Provide the [X, Y] coordinate of the cell's center where the given text is located.  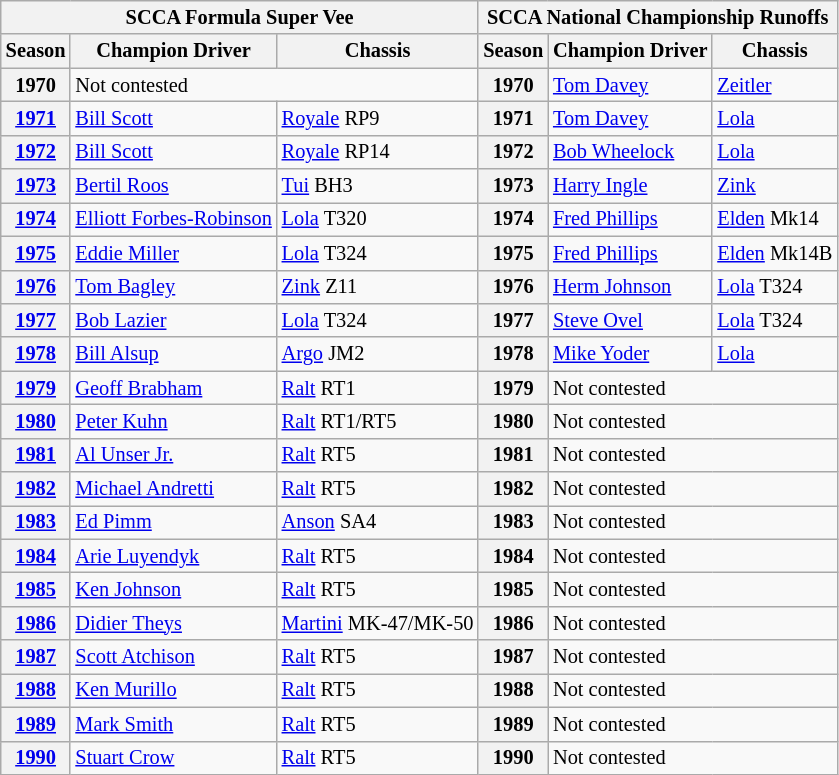
Scott Atchison [173, 657]
Eddie Miller [173, 253]
Anson SA4 [378, 522]
Lola T320 [378, 219]
Bertil Roos [173, 186]
Bill Alsup [173, 354]
Harry Ingle [630, 186]
Arie Luyendyk [173, 556]
Argo JM2 [378, 354]
Ken Johnson [173, 589]
Ed Pimm [173, 522]
Tui BH3 [378, 186]
Zink [774, 186]
Peter Kuhn [173, 421]
Tom Bagley [173, 287]
Elden Mk14 [774, 219]
Zeitler [774, 85]
Al Unser Jr. [173, 455]
Mike Yoder [630, 354]
Zink Z11 [378, 287]
Elliott Forbes-Robinson [173, 219]
Royale RP9 [378, 118]
Ralt RT1 [378, 388]
Martini MK-47/MK-50 [378, 623]
Royale RP14 [378, 152]
Stuart Crow [173, 758]
Didier Theys [173, 623]
Bob Lazier [173, 320]
Ralt RT1/RT5 [378, 421]
SCCA National Championship Runoffs [658, 17]
Michael Andretti [173, 489]
Steve Ovel [630, 320]
Geoff Brabham [173, 388]
Ken Murillo [173, 690]
Elden Mk14B [774, 253]
Herm Johnson [630, 287]
Mark Smith [173, 724]
Bob Wheelock [630, 152]
SCCA Formula Super Vee [240, 17]
